From the cell containing the given text, extract its center point as (X, Y) coordinate. 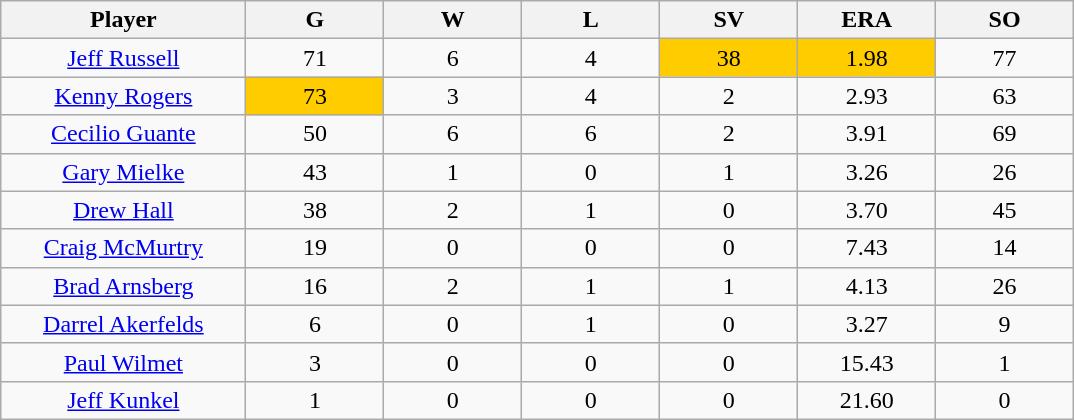
9 (1005, 324)
14 (1005, 248)
50 (315, 134)
21.60 (867, 400)
43 (315, 172)
Cecilio Guante (124, 134)
16 (315, 286)
Player (124, 20)
7.43 (867, 248)
3.26 (867, 172)
2.93 (867, 96)
Paul Wilmet (124, 362)
77 (1005, 58)
15.43 (867, 362)
4.13 (867, 286)
19 (315, 248)
71 (315, 58)
69 (1005, 134)
3.70 (867, 210)
W (453, 20)
1.98 (867, 58)
Drew Hall (124, 210)
SO (1005, 20)
Darrel Akerfelds (124, 324)
Gary Mielke (124, 172)
Brad Arnsberg (124, 286)
ERA (867, 20)
SV (729, 20)
Jeff Russell (124, 58)
45 (1005, 210)
Kenny Rogers (124, 96)
Jeff Kunkel (124, 400)
Craig McMurtry (124, 248)
73 (315, 96)
63 (1005, 96)
3.27 (867, 324)
L (591, 20)
G (315, 20)
3.91 (867, 134)
